Detect which cell encompasses the target text, then output its (X, Y) center coordinate. 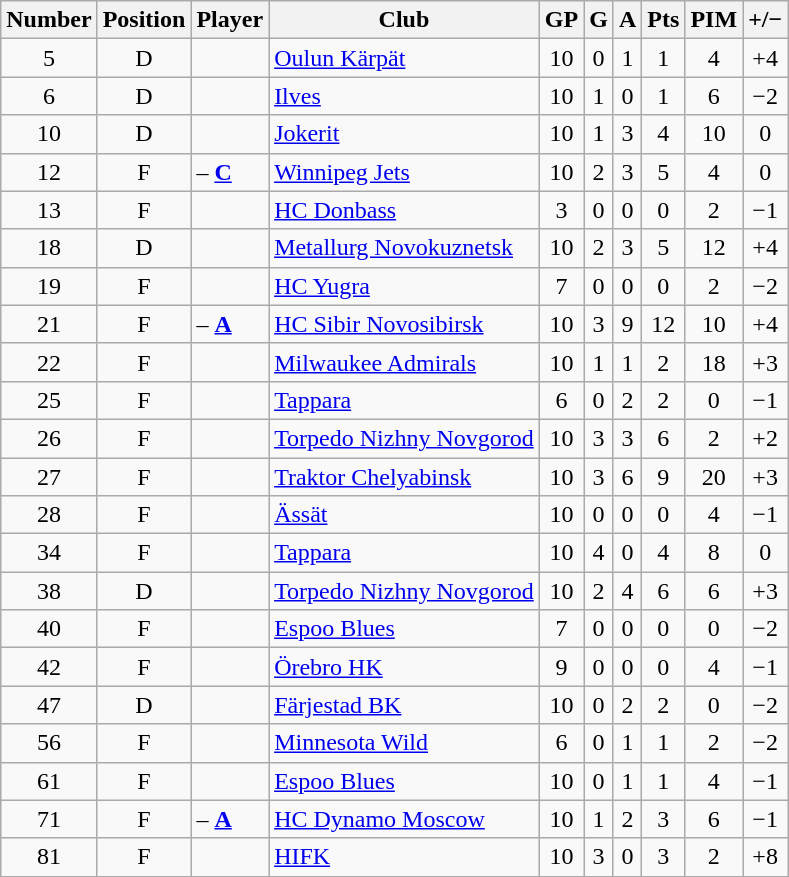
61 (49, 781)
+2 (766, 438)
25 (49, 400)
+8 (766, 857)
20 (714, 477)
Number (49, 20)
Örebro HK (404, 667)
HC Donbass (404, 210)
13 (49, 210)
81 (49, 857)
A (627, 20)
HC Yugra (404, 286)
Oulun Kärpät (404, 58)
21 (49, 324)
Milwaukee Admirals (404, 362)
40 (49, 629)
GP (561, 20)
Pts (664, 20)
Jokerit (404, 134)
8 (714, 553)
47 (49, 705)
Club (404, 20)
HIFK (404, 857)
– C (230, 172)
38 (49, 591)
Metallurg Novokuznetsk (404, 248)
28 (49, 515)
27 (49, 477)
PIM (714, 20)
Minnesota Wild (404, 743)
G (599, 20)
71 (49, 819)
Position (144, 20)
HC Dynamo Moscow (404, 819)
Traktor Chelyabinsk (404, 477)
42 (49, 667)
26 (49, 438)
Player (230, 20)
56 (49, 743)
Ilves (404, 96)
HC Sibir Novosibirsk (404, 324)
22 (49, 362)
Ässät (404, 515)
19 (49, 286)
34 (49, 553)
+/− (766, 20)
Färjestad BK (404, 705)
Winnipeg Jets (404, 172)
